Scan for the cell matching the given text and deliver its [x, y] coordinate at center. 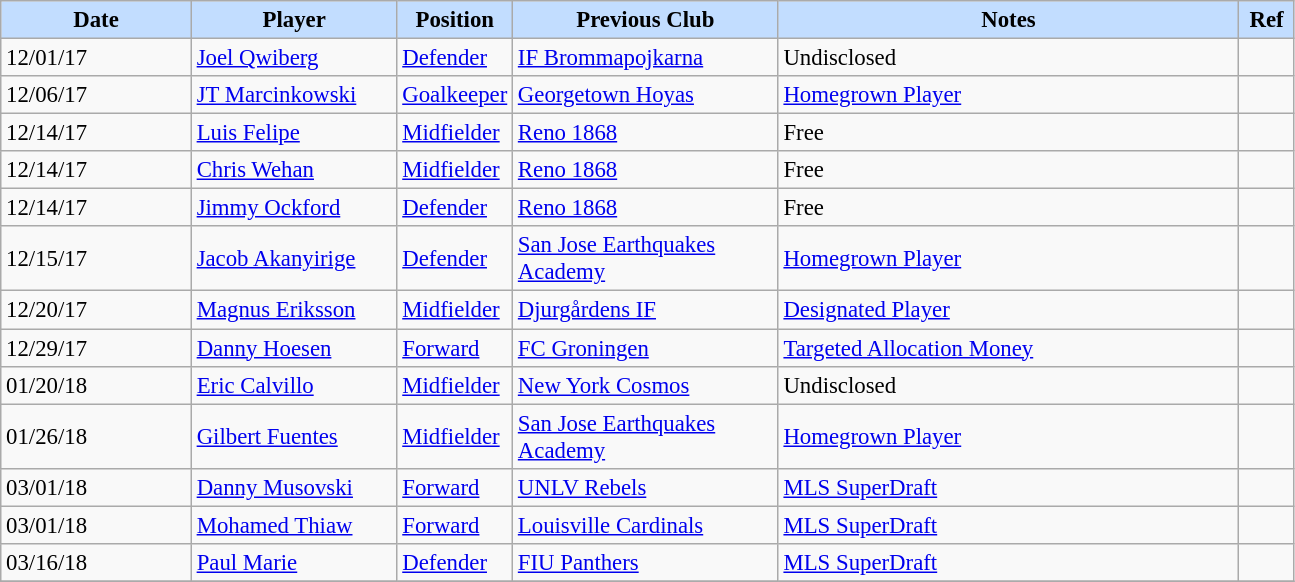
Danny Hoesen [294, 348]
FC Groningen [646, 348]
JT Marcinkowski [294, 95]
IF Brommapojkarna [646, 58]
03/16/18 [96, 563]
Designated Player [1008, 310]
Date [96, 20]
Notes [1008, 20]
Danny Musovski [294, 487]
Luis Felipe [294, 133]
Ref [1267, 20]
Paul Marie [294, 563]
Position [455, 20]
Goalkeeper [455, 95]
Chris Wehan [294, 170]
Magnus Eriksson [294, 310]
FIU Panthers [646, 563]
12/01/17 [96, 58]
Joel Qwiberg [294, 58]
Djurgårdens IF [646, 310]
Louisville Cardinals [646, 525]
Eric Calvillo [294, 385]
Player [294, 20]
Gilbert Fuentes [294, 436]
12/20/17 [96, 310]
12/06/17 [96, 95]
12/15/17 [96, 258]
Georgetown Hoyas [646, 95]
Previous Club [646, 20]
New York Cosmos [646, 385]
Jacob Akanyirige [294, 258]
Targeted Allocation Money [1008, 348]
Mohamed Thiaw [294, 525]
01/26/18 [96, 436]
12/29/17 [96, 348]
UNLV Rebels [646, 487]
01/20/18 [96, 385]
Jimmy Ockford [294, 208]
